Locate the cell with the specified text and output its (X, Y) center coordinate. 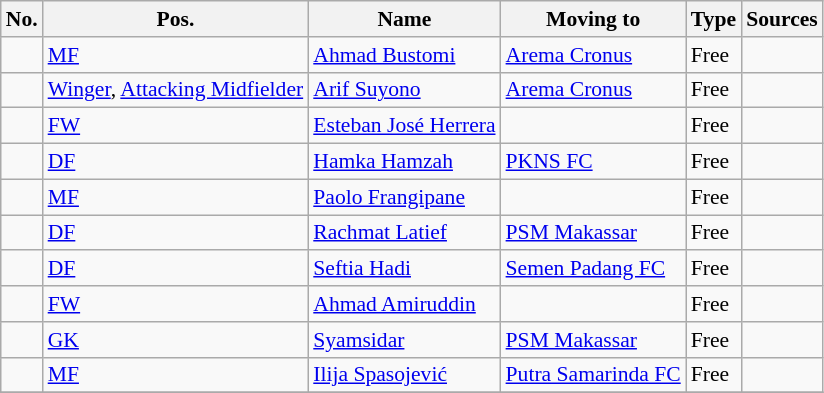
Ahmad Bustomi (404, 55)
Moving to (594, 19)
No. (22, 19)
Sources (782, 19)
Pos. (176, 19)
GK (176, 340)
PKNS FC (594, 162)
Ilija Spasojević (404, 375)
Putra Samarinda FC (594, 375)
Seftia Hadi (404, 269)
Hamka Hamzah (404, 162)
Paolo Frangipane (404, 197)
Type (714, 19)
Name (404, 19)
Ahmad Amiruddin (404, 304)
Esteban José Herrera (404, 126)
Winger, Attacking Midfielder (176, 90)
Syamsidar (404, 340)
Semen Padang FC (594, 269)
Arif Suyono (404, 90)
Rachmat Latief (404, 233)
